Pinpoint the cell where the given text exists, returning its (x, y) midpoint coordinate. 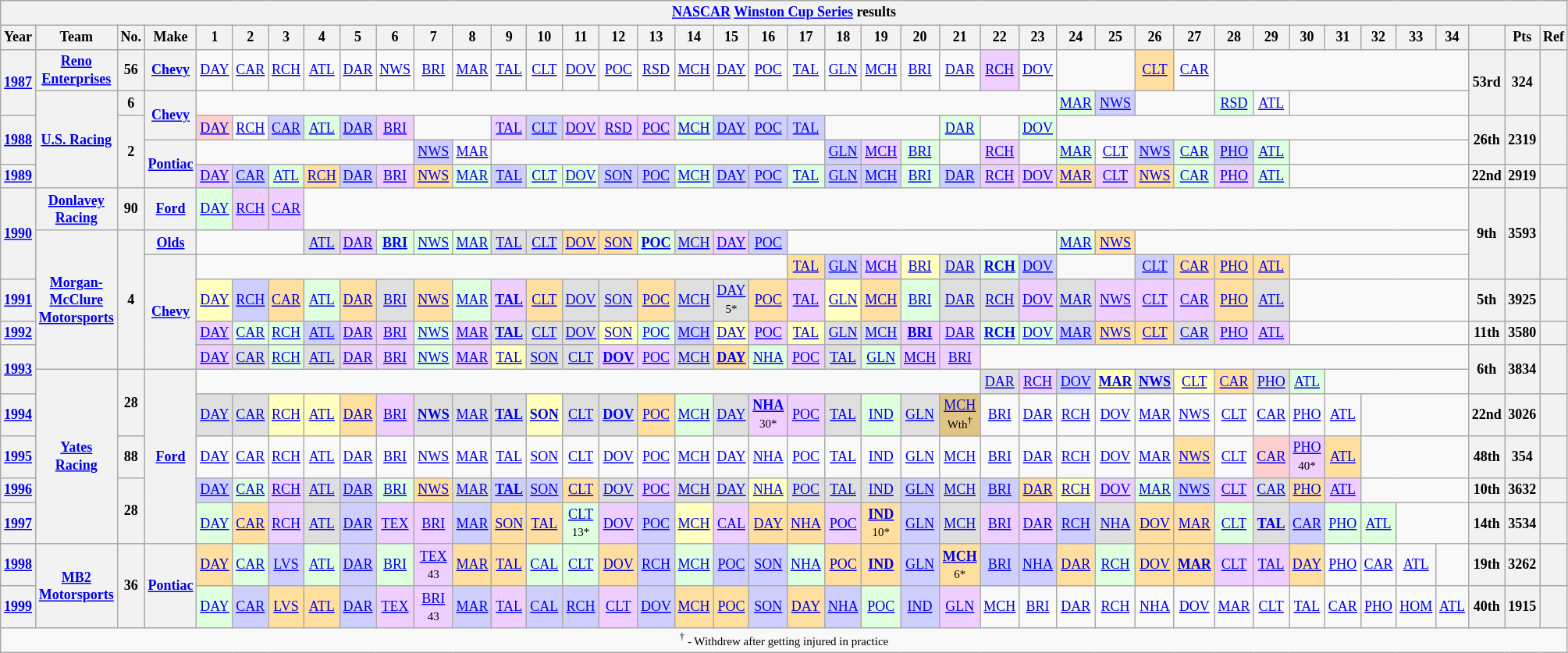
26 (1155, 37)
10 (545, 37)
1987 (19, 83)
9 (509, 37)
3026 (1522, 415)
1990 (19, 233)
8 (472, 37)
CLT13* (581, 523)
10th (1486, 490)
25 (1115, 37)
No. (131, 37)
354 (1522, 457)
48th (1486, 457)
3593 (1522, 233)
IND10* (881, 523)
3834 (1522, 369)
36 (131, 585)
MCH6* (960, 565)
3580 (1522, 332)
3632 (1522, 490)
Year (19, 37)
1997 (19, 523)
12 (618, 37)
40th (1486, 607)
MCHWth† (960, 415)
PHO40* (1307, 457)
34 (1452, 37)
U.S. Racing (76, 140)
3 (286, 37)
1999 (19, 607)
56 (131, 70)
2319 (1522, 140)
Yates Racing (76, 456)
3534 (1522, 523)
90 (131, 209)
Reno Enterprises (76, 70)
31 (1343, 37)
6th (1486, 369)
21 (960, 37)
29 (1271, 37)
1991 (19, 300)
1996 (19, 490)
30 (1307, 37)
Make (170, 37)
1994 (19, 415)
Pts (1522, 37)
Morgan-McClure Motorsports (76, 300)
53rd (1486, 83)
9th (1486, 233)
Donlavey Racing (76, 209)
3262 (1522, 565)
20 (920, 37)
1989 (19, 176)
5th (1486, 300)
324 (1522, 83)
Team (76, 37)
TEX43 (433, 565)
HOM (1416, 607)
11th (1486, 332)
15 (731, 37)
NASCAR Winston Cup Series results (784, 12)
1915 (1522, 607)
24 (1076, 37)
1992 (19, 332)
88 (131, 457)
19th (1486, 565)
1 (215, 37)
16 (768, 37)
NHA30* (768, 415)
2919 (1522, 176)
14th (1486, 523)
1998 (19, 565)
7 (433, 37)
33 (1416, 37)
27 (1194, 37)
11 (581, 37)
26th (1486, 140)
13 (656, 37)
3925 (1522, 300)
23 (1038, 37)
1993 (19, 369)
22 (1000, 37)
† - Withdrew after getting injured in practice (784, 641)
17 (806, 37)
Olds (170, 242)
19 (881, 37)
32 (1378, 37)
MB2 Motorsports (76, 585)
BRI43 (433, 607)
Ref (1554, 37)
1988 (19, 140)
5 (357, 37)
1995 (19, 457)
DAY5* (731, 300)
18 (843, 37)
14 (694, 37)
